Scan for the cell matching the given text and deliver its (x, y) coordinate at center. 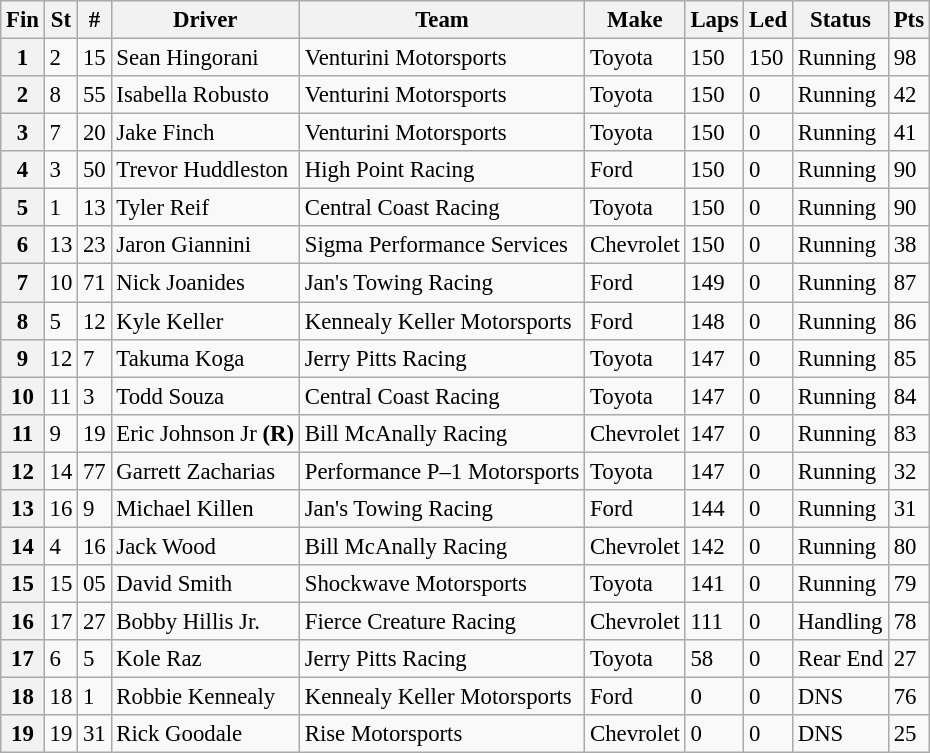
Performance P–1 Motorsports (442, 471)
St (60, 20)
David Smith (205, 584)
Trevor Huddleston (205, 170)
55 (94, 95)
141 (714, 584)
Fin (23, 20)
Handling (840, 621)
98 (908, 58)
Rear End (840, 659)
Sean Hingorani (205, 58)
77 (94, 471)
142 (714, 546)
25 (908, 734)
Laps (714, 20)
Kole Raz (205, 659)
Bobby Hillis Jr. (205, 621)
Sigma Performance Services (442, 245)
79 (908, 584)
38 (908, 245)
32 (908, 471)
Fierce Creature Racing (442, 621)
111 (714, 621)
Isabella Robusto (205, 95)
148 (714, 321)
Rick Goodale (205, 734)
23 (94, 245)
Status (840, 20)
Kyle Keller (205, 321)
Team (442, 20)
Michael Killen (205, 509)
78 (908, 621)
Driver (205, 20)
High Point Racing (442, 170)
Make (635, 20)
Tyler Reif (205, 208)
Jack Wood (205, 546)
84 (908, 396)
# (94, 20)
Pts (908, 20)
Rise Motorsports (442, 734)
05 (94, 584)
80 (908, 546)
87 (908, 283)
Todd Souza (205, 396)
Jaron Giannini (205, 245)
Takuma Koga (205, 358)
42 (908, 95)
20 (94, 133)
Robbie Kennealy (205, 697)
Garrett Zacharias (205, 471)
83 (908, 433)
Eric Johnson Jr (R) (205, 433)
Shockwave Motorsports (442, 584)
Led (768, 20)
86 (908, 321)
149 (714, 283)
71 (94, 283)
Jake Finch (205, 133)
144 (714, 509)
58 (714, 659)
85 (908, 358)
Nick Joanides (205, 283)
50 (94, 170)
76 (908, 697)
41 (908, 133)
